Return (X, Y) of the center of cell containing provided text 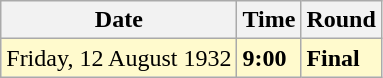
Friday, 12 August 1932 (119, 58)
Date (119, 20)
Final (341, 58)
Round (341, 20)
Time (269, 20)
9:00 (269, 58)
